Return (X, Y) of the center of cell containing provided text 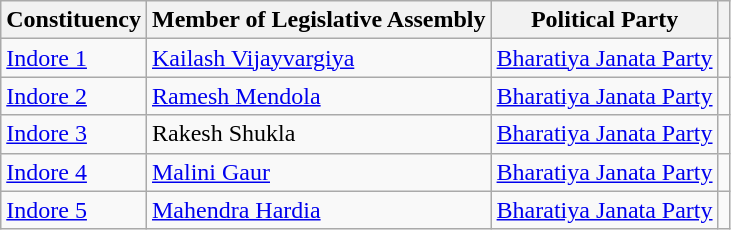
Malini Gaur (318, 172)
Member of Legislative Assembly (318, 20)
Rakesh Shukla (318, 134)
Indore 3 (74, 134)
Indore 2 (74, 96)
Constituency (74, 20)
Indore 5 (74, 210)
Indore 4 (74, 172)
Mahendra Hardia (318, 210)
Kailash Vijayvargiya (318, 58)
Ramesh Mendola (318, 96)
Political Party (604, 20)
Indore 1 (74, 58)
